Detect which cell encompasses the target text, then output its [X, Y] center coordinate. 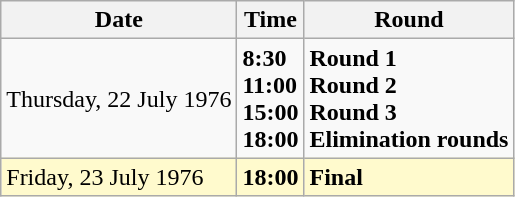
Time [270, 20]
Friday, 23 July 1976 [119, 177]
Date [119, 20]
18:00 [270, 177]
Round 1Round 2Round 3Elimination rounds [409, 98]
Thursday, 22 July 1976 [119, 98]
Final [409, 177]
8:3011:0015:0018:00 [270, 98]
Round [409, 20]
